Locate the cell with the specified text and output its (x, y) center coordinate. 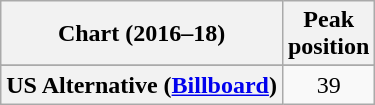
Peakposition (328, 34)
39 (328, 85)
Chart (2016–18) (142, 34)
US Alternative (Billboard) (142, 85)
